For the text-containing cell, return its midpoint in (x, y) coordinate format. 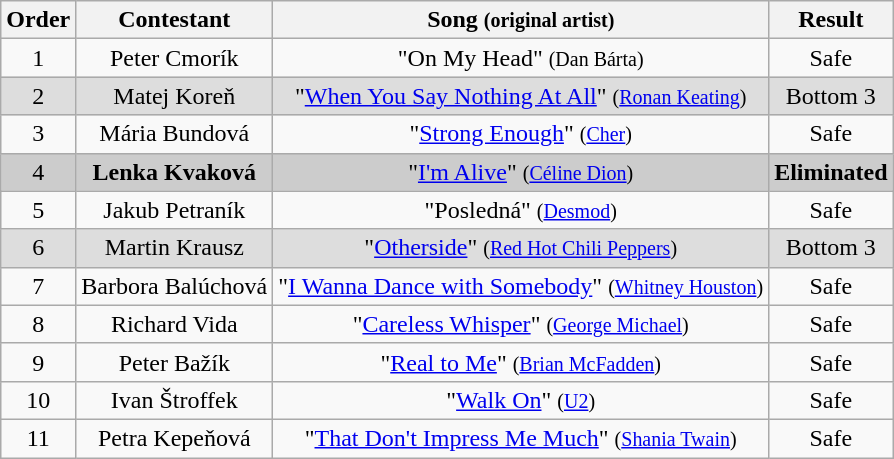
8 (38, 324)
Richard Vida (174, 324)
Ivan Štroffek (174, 400)
11 (38, 438)
"I Wanna Dance with Somebody" (Whitney Houston) (521, 286)
2 (38, 96)
Peter Bažík (174, 362)
"Careless Whisper" (George Michael) (521, 324)
"Posledná" (Desmod) (521, 210)
10 (38, 400)
"When You Say Nothing At All" (Ronan Keating) (521, 96)
Song (original artist) (521, 20)
"Strong Enough" (Cher) (521, 134)
3 (38, 134)
1 (38, 58)
"Walk On" (U2) (521, 400)
Matej Koreň (174, 96)
Order (38, 20)
Barbora Balúchová (174, 286)
Contestant (174, 20)
Petra Kepeňová (174, 438)
Martin Krausz (174, 248)
"Real to Me" (Brian McFadden) (521, 362)
6 (38, 248)
7 (38, 286)
Peter Cmorík (174, 58)
"I'm Alive" (Céline Dion) (521, 172)
9 (38, 362)
Lenka Kvaková (174, 172)
Eliminated (831, 172)
Jakub Petraník (174, 210)
Mária Bundová (174, 134)
"On My Head" (Dan Bárta) (521, 58)
5 (38, 210)
Result (831, 20)
"Otherside" (Red Hot Chili Peppers) (521, 248)
4 (38, 172)
"That Don't Impress Me Much" (Shania Twain) (521, 438)
